Extract the (X, Y) coordinate from the center of the cell holding the provided text.  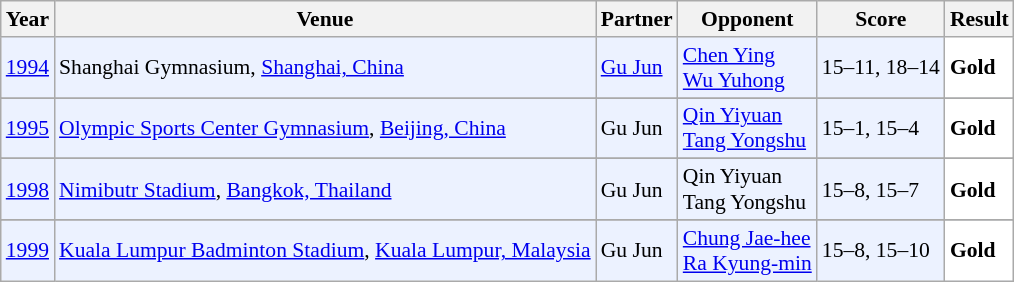
Olympic Sports Center Gymnasium, Beijing, China (325, 128)
Partner (637, 19)
Opponent (748, 19)
1998 (28, 190)
Chung Jae-hee Ra Kyung-min (748, 250)
15–8, 15–7 (881, 190)
15–1, 15–4 (881, 128)
Result (980, 19)
15–8, 15–10 (881, 250)
Year (28, 19)
1999 (28, 250)
Chen Ying Wu Yuhong (748, 68)
Kuala Lumpur Badminton Stadium, Kuala Lumpur, Malaysia (325, 250)
15–11, 18–14 (881, 68)
Score (881, 19)
Shanghai Gymnasium, Shanghai, China (325, 68)
1995 (28, 128)
Venue (325, 19)
Nimibutr Stadium, Bangkok, Thailand (325, 190)
1994 (28, 68)
